Scan for the cell matching the given text and deliver its (X, Y) coordinate at center. 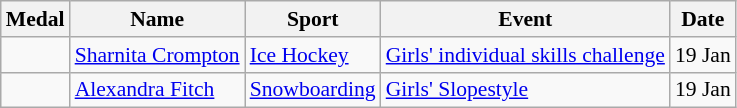
Sharnita Crompton (158, 55)
Sport (313, 19)
Snowboarding (313, 90)
Name (158, 19)
Ice Hockey (313, 55)
Girls' Slopestyle (526, 90)
Event (526, 19)
Medal (36, 19)
Alexandra Fitch (158, 90)
Date (703, 19)
Girls' individual skills challenge (526, 55)
